Extract the (X, Y) coordinate from the center of the cell holding the provided text.  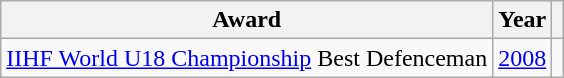
Award (247, 20)
2008 (522, 58)
Year (522, 20)
IIHF World U18 Championship Best Defenceman (247, 58)
